Locate the cell with the specified text and output its [x, y] center coordinate. 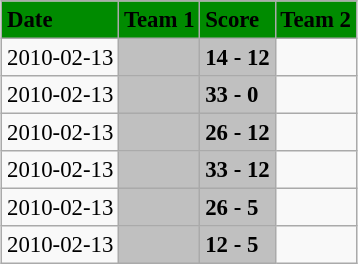
Date [60, 20]
26 - 12 [238, 133]
14 - 12 [238, 57]
26 - 5 [238, 208]
Score [238, 20]
12 - 5 [238, 245]
Team 2 [316, 20]
Team 1 [160, 20]
33 - 0 [238, 95]
33 - 12 [238, 170]
